Determine the [X, Y] coordinate at the center of the cell enclosing the given text.  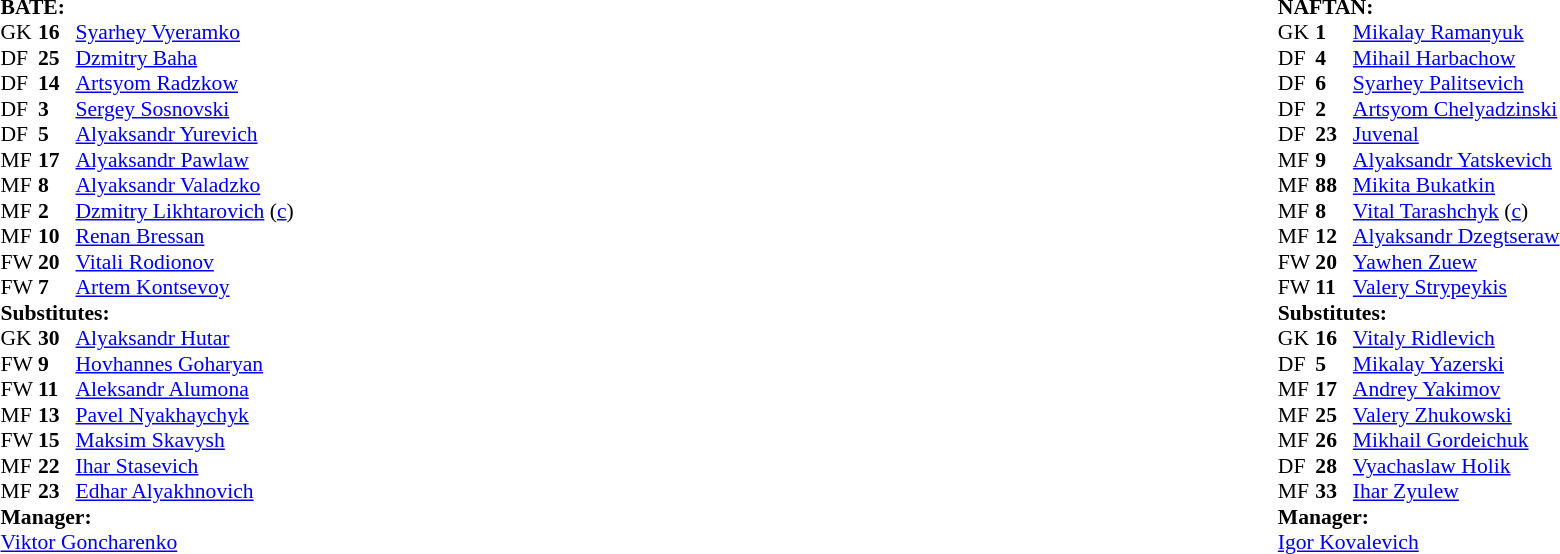
Alyaksandr Yurevich [185, 135]
Aleksandr Alumona [185, 389]
22 [57, 466]
Vital Tarashchyk (c) [1456, 211]
13 [57, 415]
Maksim Skavysh [185, 441]
Hovhannes Goharyan [185, 364]
Valery Strypeykis [1456, 287]
28 [1334, 466]
3 [57, 109]
Juvenal [1456, 135]
Vitali Rodionov [185, 262]
6 [1334, 83]
Artsyom Chelyadzinski [1456, 109]
1 [1334, 33]
Ihar Zyulew [1456, 491]
26 [1334, 441]
Dzmitry Baha [185, 58]
Syarhey Palitsevich [1456, 83]
88 [1334, 185]
Artem Kontsevoy [185, 287]
30 [57, 339]
14 [57, 83]
Andrey Yakimov [1456, 389]
Mikalay Yazerski [1456, 364]
15 [57, 441]
Alyaksandr Hutar [185, 339]
Mikalay Ramanyuk [1456, 33]
4 [1334, 58]
33 [1334, 491]
Vyachaslaw Holik [1456, 466]
Mikhail Gordeichuk [1456, 441]
Valery Zhukowski [1456, 415]
Alyaksandr Yatskevich [1456, 160]
Sergey Sosnovski [185, 109]
Mikita Bukatkin [1456, 185]
Yawhen Zuew [1456, 262]
12 [1334, 237]
7 [57, 287]
Mihail Harbachow [1456, 58]
Pavel Nyakhaychyk [185, 415]
Renan Bressan [185, 237]
Alyaksandr Dzegtseraw [1456, 237]
Syarhey Vyeramko [185, 33]
Edhar Alyakhnovich [185, 491]
Vitaly Ridlevich [1456, 339]
Artsyom Radzkow [185, 83]
Dzmitry Likhtarovich (c) [185, 211]
Ihar Stasevich [185, 466]
Alyaksandr Valadzko [185, 185]
10 [57, 237]
Alyaksandr Pawlaw [185, 160]
